Return the (X, Y) coordinate for the center point of the cell that contains the specified text.  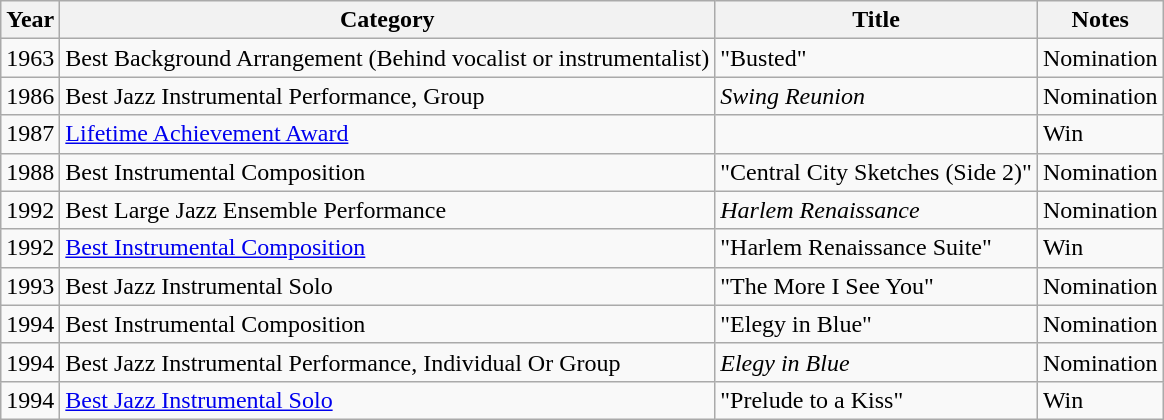
Elegy in Blue (876, 362)
Category (388, 20)
"Central City Sketches (Side 2)" (876, 172)
Title (876, 20)
1963 (30, 58)
1993 (30, 286)
1988 (30, 172)
"Harlem Renaissance Suite" (876, 248)
Best Jazz Instrumental Performance, Group (388, 96)
Year (30, 20)
"The More I See You" (876, 286)
1986 (30, 96)
Best Large Jazz Ensemble Performance (388, 210)
"Prelude to a Kiss" (876, 400)
1987 (30, 134)
Best Background Arrangement (Behind vocalist or instrumentalist) (388, 58)
"Elegy in Blue" (876, 324)
Swing Reunion (876, 96)
"Busted" (876, 58)
Lifetime Achievement Award (388, 134)
Harlem Renaissance (876, 210)
Notes (1100, 20)
Best Jazz Instrumental Performance, Individual Or Group (388, 362)
